For the text-containing cell, return its midpoint in (X, Y) coordinate format. 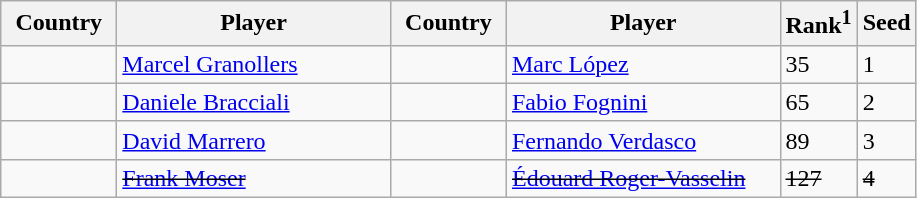
Marcel Granollers (254, 64)
Fernando Verdasco (643, 140)
Édouard Roger-Vasselin (643, 178)
Marc López (643, 64)
Rank1 (818, 24)
127 (818, 178)
1 (886, 64)
Seed (886, 24)
Frank Moser (254, 178)
65 (818, 102)
Daniele Bracciali (254, 102)
3 (886, 140)
Fabio Fognini (643, 102)
4 (886, 178)
2 (886, 102)
35 (818, 64)
David Marrero (254, 140)
89 (818, 140)
